Identify which cell holds the provided text, then report its (X, Y) central coordinate. 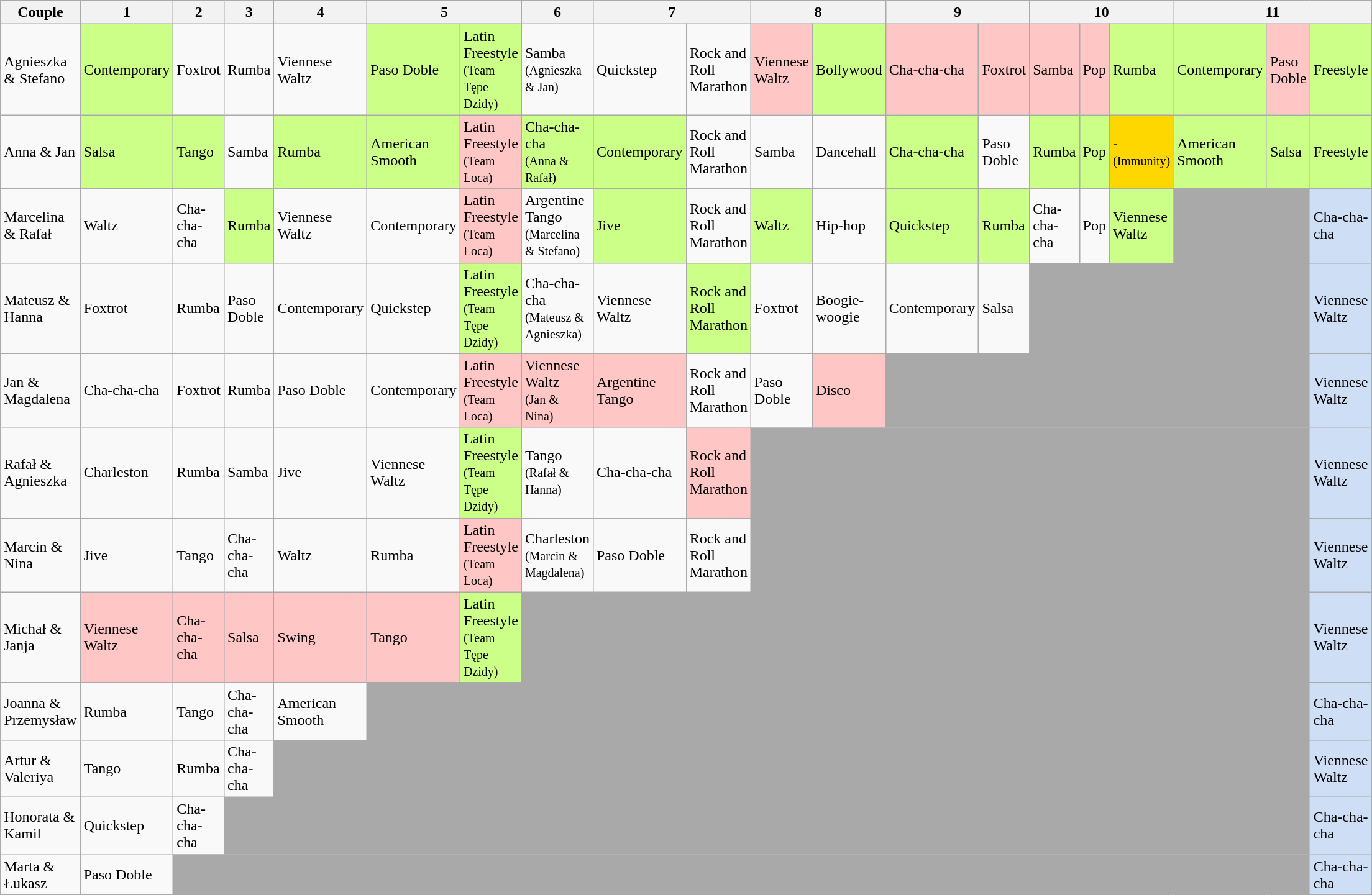
Tango(Rafał & Hanna) (557, 473)
1 (127, 12)
Mateusz & Hanna (40, 308)
Boogie-woogie (849, 308)
Argentine Tango(Marcelina & Stefano) (557, 226)
Dancehall (849, 152)
10 (1102, 12)
Couple (40, 12)
Jan & Magdalena (40, 390)
Hip-hop (849, 226)
2 (199, 12)
Anna & Jan (40, 152)
3 (249, 12)
Disco (849, 390)
Cha-cha-cha(Anna & Rafał) (557, 152)
8 (819, 12)
11 (1273, 12)
5 (445, 12)
Charleston(Marcin & Magdalena) (557, 555)
4 (321, 12)
6 (557, 12)
7 (672, 12)
Viennese Waltz(Jan & Nina) (557, 390)
Marta & Łukasz (40, 875)
Agnieszka & Stefano (40, 70)
9 (957, 12)
-(Immunity) (1141, 152)
Artur & Valeriya (40, 768)
Charleston (127, 473)
Joanna & Przemysław (40, 711)
Cha-cha-cha(Mateusz & Agnieszka) (557, 308)
Marcin & Nina (40, 555)
Rafał & Agnieszka (40, 473)
Bollywood (849, 70)
Swing (321, 637)
Marcelina & Rafał (40, 226)
Argentine Tango (639, 390)
Honorata & Kamil (40, 825)
Samba(Agnieszka & Jan) (557, 70)
Michał & Janja (40, 637)
